Pinpoint the cell where the given text exists, returning its (x, y) midpoint coordinate. 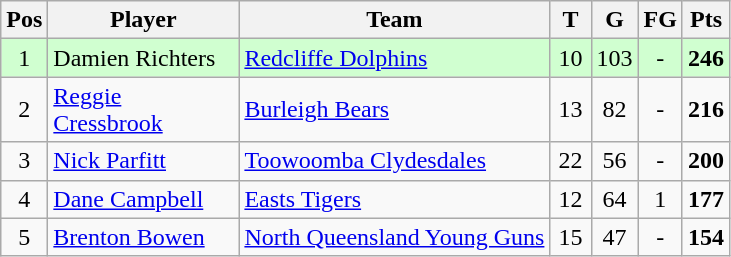
56 (614, 161)
Toowoomba Clydesdales (394, 161)
Burleigh Bears (394, 110)
Pts (706, 20)
64 (614, 199)
Team (394, 20)
2 (24, 110)
216 (706, 110)
5 (24, 237)
15 (570, 237)
154 (706, 237)
246 (706, 58)
22 (570, 161)
Reggie Cressbrook (144, 110)
Brenton Bowen (144, 237)
10 (570, 58)
103 (614, 58)
200 (706, 161)
3 (24, 161)
Player (144, 20)
47 (614, 237)
Pos (24, 20)
FG (660, 20)
12 (570, 199)
177 (706, 199)
82 (614, 110)
Redcliffe Dolphins (394, 58)
Dane Campbell (144, 199)
T (570, 20)
Damien Richters (144, 58)
4 (24, 199)
Easts Tigers (394, 199)
G (614, 20)
13 (570, 110)
Nick Parfitt (144, 161)
North Queensland Young Guns (394, 237)
